Determine the [X, Y] coordinate at the center of the cell enclosing the given text.  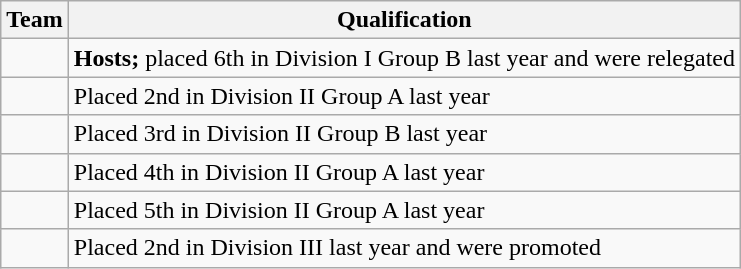
Team [35, 20]
Placed 4th in Division II Group A last year [404, 172]
Placed 3rd in Division II Group B last year [404, 134]
Placed 2nd in Division II Group A last year [404, 96]
Qualification [404, 20]
Placed 5th in Division II Group A last year [404, 210]
Placed 2nd in Division III last year and were promoted [404, 248]
Hosts; placed 6th in Division I Group B last year and were relegated [404, 58]
